Locate the cell with the specified text and output its (x, y) center coordinate. 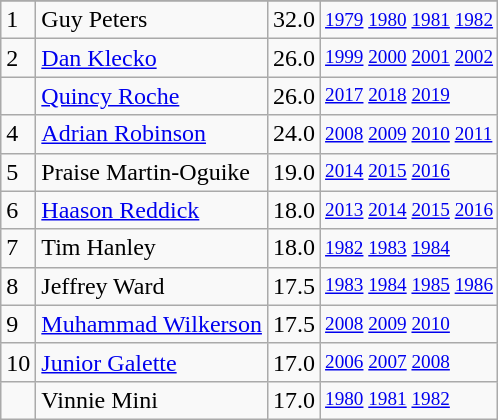
1983 1984 1985 1986 (410, 286)
2014 2015 2016 (410, 172)
10 (18, 362)
Haason Reddick (152, 210)
2017 2018 2019 (410, 96)
1999 2000 2001 2002 (410, 58)
9 (18, 324)
32.0 (294, 20)
Jeffrey Ward (152, 286)
2008 2009 2010 (410, 324)
6 (18, 210)
Praise Martin-Oguike (152, 172)
24.0 (294, 134)
Adrian Robinson (152, 134)
19.0 (294, 172)
4 (18, 134)
Dan Klecko (152, 58)
2013 2014 2015 2016 (410, 210)
2006 2007 2008 (410, 362)
2008 2009 2010 2011 (410, 134)
1980 1981 1982 (410, 400)
1982 1983 1984 (410, 248)
Guy Peters (152, 20)
8 (18, 286)
Muhammad Wilkerson (152, 324)
5 (18, 172)
Vinnie Mini (152, 400)
Tim Hanley (152, 248)
1 (18, 20)
2 (18, 58)
1979 1980 1981 1982 (410, 20)
Junior Galette (152, 362)
7 (18, 248)
Quincy Roche (152, 96)
